Identify which cell holds the provided text, then report its [x, y] central coordinate. 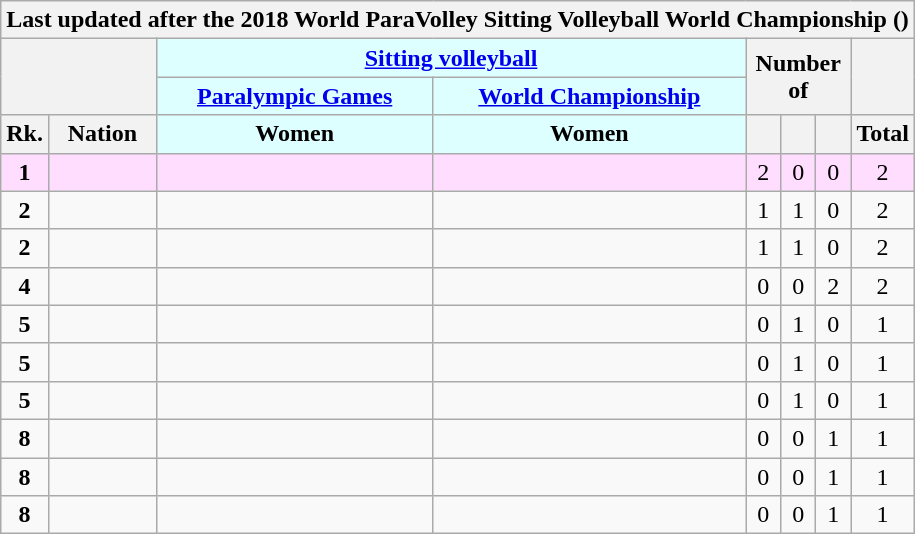
Nation [102, 134]
Rk. [25, 134]
Last updated after the 2018 World ParaVolley Sitting Volleyball World Championship () [458, 20]
Number of [798, 77]
Sitting volleyball [450, 58]
Paralympic Games [294, 96]
World Championship [590, 96]
4 [25, 286]
Total [883, 134]
